Scan for the cell matching the given text and deliver its [x, y] coordinate at center. 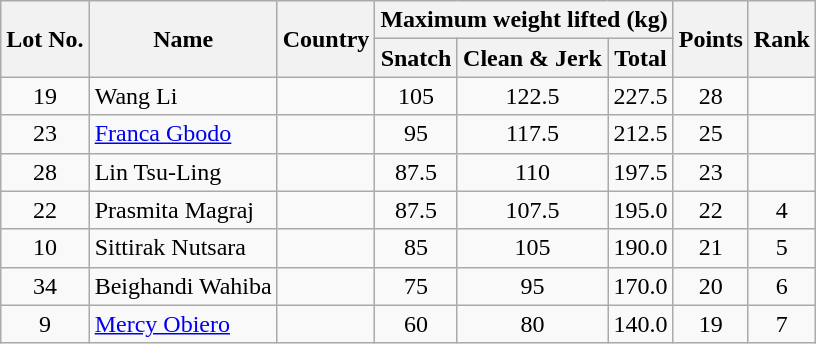
Rank [782, 39]
Lot No. [45, 39]
107.5 [532, 210]
170.0 [640, 286]
Lin Tsu-Ling [183, 172]
34 [45, 286]
212.5 [640, 134]
20 [710, 286]
110 [532, 172]
Clean & Jerk [532, 58]
60 [416, 324]
5 [782, 248]
21 [710, 248]
10 [45, 248]
Prasmita Magraj [183, 210]
Beighandi Wahiba [183, 286]
Snatch [416, 58]
197.5 [640, 172]
227.5 [640, 96]
195.0 [640, 210]
6 [782, 286]
140.0 [640, 324]
25 [710, 134]
Sittirak Nutsara [183, 248]
117.5 [532, 134]
9 [45, 324]
Total [640, 58]
80 [532, 324]
190.0 [640, 248]
Maximum weight lifted (kg) [524, 20]
75 [416, 286]
Points [710, 39]
Franca Gbodo [183, 134]
Name [183, 39]
Mercy Obiero [183, 324]
Wang Li [183, 96]
122.5 [532, 96]
Country [326, 39]
85 [416, 248]
7 [782, 324]
4 [782, 210]
